Output the (X, Y) coordinate of the center of the cell containing the given text.  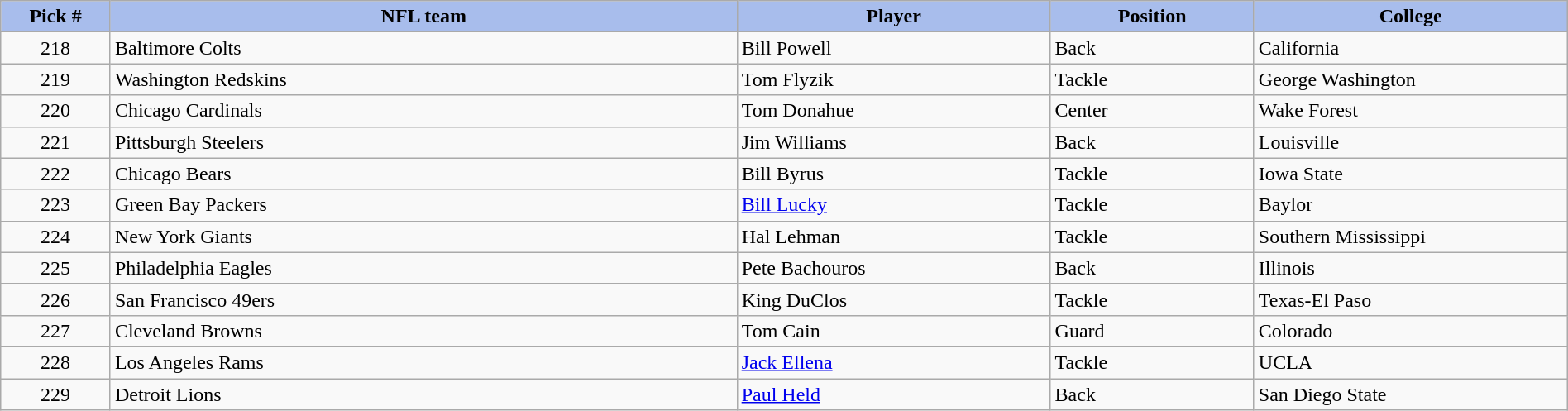
College (1411, 17)
Tom Donahue (893, 111)
221 (56, 142)
Pick # (56, 17)
California (1411, 48)
223 (56, 205)
Los Angeles Rams (423, 362)
Player (893, 17)
Colorado (1411, 331)
Tom Flyzik (893, 79)
Detroit Lions (423, 394)
Bill Lucky (893, 205)
222 (56, 174)
Position (1152, 17)
UCLA (1411, 362)
Center (1152, 111)
227 (56, 331)
Southern Mississippi (1411, 237)
Baylor (1411, 205)
San Diego State (1411, 394)
Jack Ellena (893, 362)
Illinois (1411, 268)
King DuClos (893, 299)
Guard (1152, 331)
219 (56, 79)
Wake Forest (1411, 111)
Hal Lehman (893, 237)
Texas-El Paso (1411, 299)
San Francisco 49ers (423, 299)
Cleveland Browns (423, 331)
Bill Powell (893, 48)
NFL team (423, 17)
Iowa State (1411, 174)
Chicago Bears (423, 174)
Washington Redskins (423, 79)
218 (56, 48)
225 (56, 268)
Chicago Cardinals (423, 111)
Paul Held (893, 394)
Green Bay Packers (423, 205)
220 (56, 111)
Tom Cain (893, 331)
228 (56, 362)
226 (56, 299)
Jim Williams (893, 142)
Pete Bachouros (893, 268)
Louisville (1411, 142)
Philadelphia Eagles (423, 268)
Pittsburgh Steelers (423, 142)
George Washington (1411, 79)
Baltimore Colts (423, 48)
229 (56, 394)
New York Giants (423, 237)
224 (56, 237)
Bill Byrus (893, 174)
